For the text-containing cell, return its midpoint in [x, y] coordinate format. 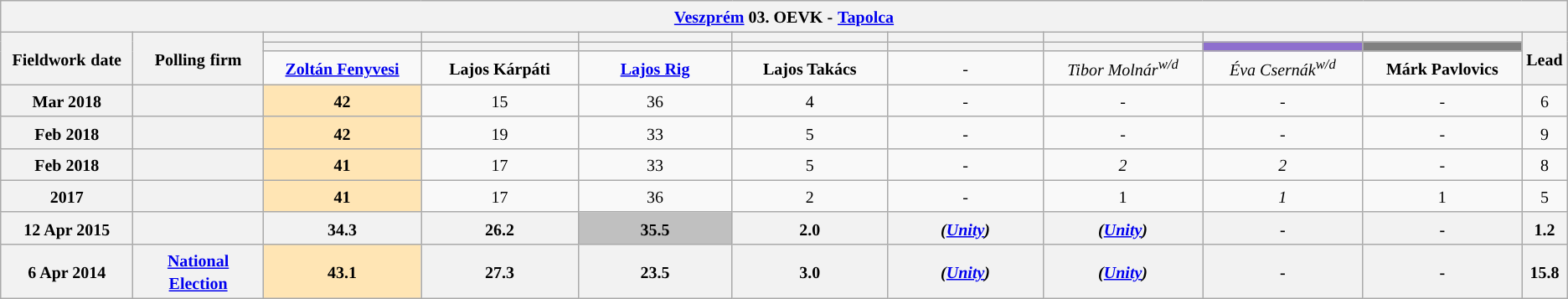
Éva Csernákw/d [1283, 68]
Polling firm [198, 59]
15.8 [1545, 271]
Lajos Kárpáti [499, 68]
2.0 [810, 228]
3.0 [810, 271]
27.3 [499, 271]
34.3 [342, 228]
Márk Pavlovics [1442, 68]
23.5 [655, 271]
12 Apr 2015 [67, 228]
Mar 2018 [67, 101]
43.1 [342, 271]
6 [1545, 101]
15 [499, 101]
26.2 [499, 228]
Fieldwork date [67, 59]
Zoltán Fenyvesi [342, 68]
4 [810, 101]
6 Apr 2014 [67, 271]
Veszprém 03. OEVK - Tapolca [784, 17]
National Election [198, 271]
1.2 [1545, 228]
Tibor Molnárw/d [1122, 68]
8 [1545, 164]
Lajos Rig [655, 68]
Lead [1545, 59]
19 [499, 132]
9 [1545, 132]
35.5 [655, 228]
Lajos Takács [810, 68]
2017 [67, 196]
